Find where the given text appears and provide that cell's center as [X, Y] coordinate. 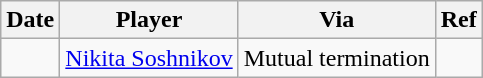
Nikita Soshnikov [149, 58]
Ref [458, 20]
Date [30, 20]
Mutual termination [336, 58]
Via [336, 20]
Player [149, 20]
